Extract the [x, y] coordinate from the center of the cell holding the provided text.  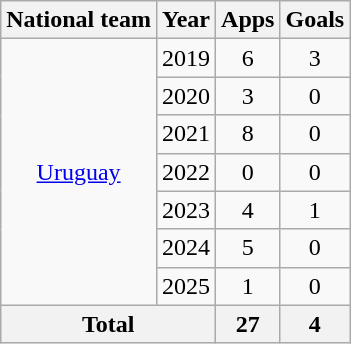
Apps [248, 20]
National team [79, 20]
Uruguay [79, 172]
Total [108, 324]
Goals [315, 20]
5 [248, 248]
27 [248, 324]
2023 [186, 210]
8 [248, 134]
2024 [186, 248]
2021 [186, 134]
2022 [186, 172]
Year [186, 20]
2025 [186, 286]
2020 [186, 96]
6 [248, 58]
2019 [186, 58]
